Pinpoint the cell where the given text exists, returning its (X, Y) midpoint coordinate. 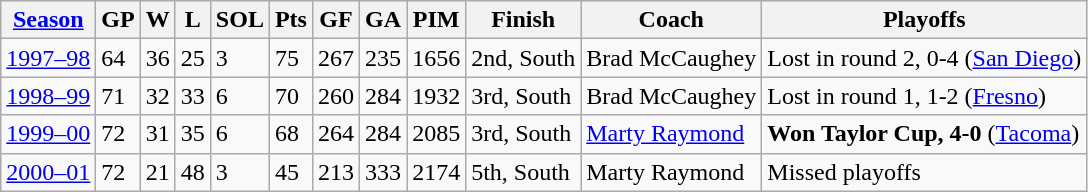
1997–98 (48, 58)
31 (158, 134)
1998–99 (48, 96)
45 (290, 172)
SOL (240, 20)
GP (118, 20)
Playoffs (924, 20)
68 (290, 134)
Won Taylor Cup, 4-0 (Tacoma) (924, 134)
L (192, 20)
333 (384, 172)
PIM (436, 20)
70 (290, 96)
64 (118, 58)
Lost in round 1, 1-2 (Fresno) (924, 96)
71 (118, 96)
Lost in round 2, 0-4 (San Diego) (924, 58)
2174 (436, 172)
Season (48, 20)
213 (336, 172)
21 (158, 172)
1999–00 (48, 134)
Pts (290, 20)
32 (158, 96)
1932 (436, 96)
75 (290, 58)
5th, South (524, 172)
1656 (436, 58)
36 (158, 58)
Coach (672, 20)
W (158, 20)
33 (192, 96)
2nd, South (524, 58)
264 (336, 134)
2085 (436, 134)
25 (192, 58)
GA (384, 20)
Finish (524, 20)
260 (336, 96)
Missed playoffs (924, 172)
48 (192, 172)
235 (384, 58)
2000–01 (48, 172)
267 (336, 58)
GF (336, 20)
35 (192, 134)
